Search for the cell housing the specified text and yield its [X, Y] center coordinate. 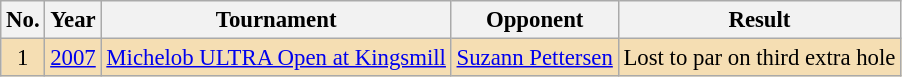
Opponent [534, 20]
Michelob ULTRA Open at Kingsmill [276, 58]
Suzann Pettersen [534, 58]
No. [23, 20]
1 [23, 58]
Year [73, 20]
Tournament [276, 20]
Lost to par on third extra hole [760, 58]
Result [760, 20]
2007 [73, 58]
